Find where the given text appears and provide that cell's center as (X, Y) coordinate. 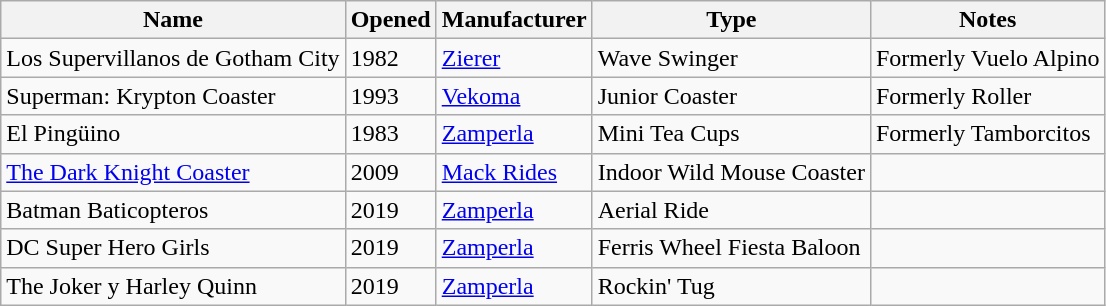
Vekoma (514, 96)
Los Supervillanos de Gotham City (173, 58)
Indoor Wild Mouse Coaster (731, 172)
Manufacturer (514, 20)
Mini Tea Cups (731, 134)
Type (731, 20)
Mack Rides (514, 172)
Wave Swinger (731, 58)
Batman Baticopteros (173, 210)
1993 (390, 96)
Opened (390, 20)
Junior Coaster (731, 96)
Formerly Tamborcitos (988, 134)
2009 (390, 172)
Superman: Krypton Coaster (173, 96)
Ferris Wheel Fiesta Baloon (731, 248)
Aerial Ride (731, 210)
El Pingüino (173, 134)
The Joker y Harley Quinn (173, 286)
1983 (390, 134)
Name (173, 20)
DC Super Hero Girls (173, 248)
Formerly Vuelo Alpino (988, 58)
1982 (390, 58)
Zierer (514, 58)
Rockin' Tug (731, 286)
The Dark Knight Coaster (173, 172)
Notes (988, 20)
Formerly Roller (988, 96)
